Scan for the cell matching the given text and deliver its [x, y] coordinate at center. 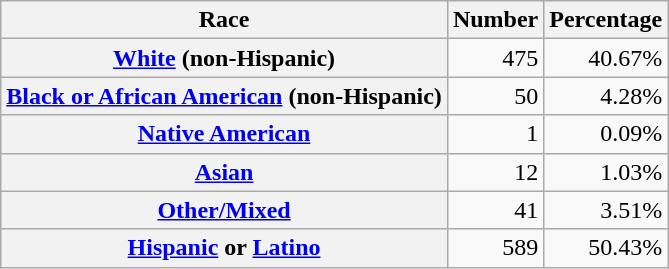
3.51% [606, 210]
Black or African American (non-Hispanic) [224, 96]
Other/Mixed [224, 210]
Native American [224, 134]
475 [495, 58]
1.03% [606, 172]
Asian [224, 172]
50 [495, 96]
41 [495, 210]
Hispanic or Latino [224, 248]
1 [495, 134]
40.67% [606, 58]
12 [495, 172]
589 [495, 248]
50.43% [606, 248]
Percentage [606, 20]
4.28% [606, 96]
0.09% [606, 134]
Race [224, 20]
Number [495, 20]
White (non-Hispanic) [224, 58]
